Locate the cell with the specified text and output its [X, Y] center coordinate. 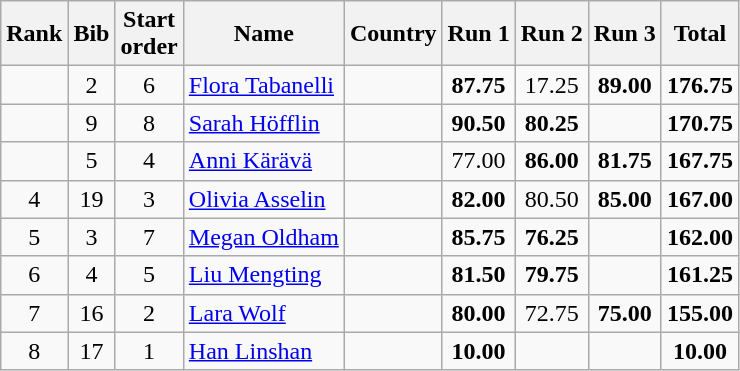
Liu Mengting [264, 275]
176.75 [700, 85]
Run 3 [624, 34]
75.00 [624, 313]
Run 1 [478, 34]
167.75 [700, 161]
Megan Oldham [264, 237]
Country [393, 34]
85.75 [478, 237]
9 [92, 123]
Startorder [149, 34]
Anni Kärävä [264, 161]
Lara Wolf [264, 313]
80.50 [552, 199]
Flora Tabanelli [264, 85]
1 [149, 351]
80.00 [478, 313]
170.75 [700, 123]
161.25 [700, 275]
76.25 [552, 237]
Olivia Asselin [264, 199]
82.00 [478, 199]
Rank [34, 34]
86.00 [552, 161]
16 [92, 313]
155.00 [700, 313]
Name [264, 34]
80.25 [552, 123]
79.75 [552, 275]
85.00 [624, 199]
72.75 [552, 313]
Run 2 [552, 34]
89.00 [624, 85]
17 [92, 351]
Bib [92, 34]
90.50 [478, 123]
17.25 [552, 85]
Han Linshan [264, 351]
Total [700, 34]
162.00 [700, 237]
167.00 [700, 199]
77.00 [478, 161]
19 [92, 199]
87.75 [478, 85]
Sarah Höfflin [264, 123]
81.75 [624, 161]
81.50 [478, 275]
